Pinpoint the cell where the given text exists, returning its [x, y] midpoint coordinate. 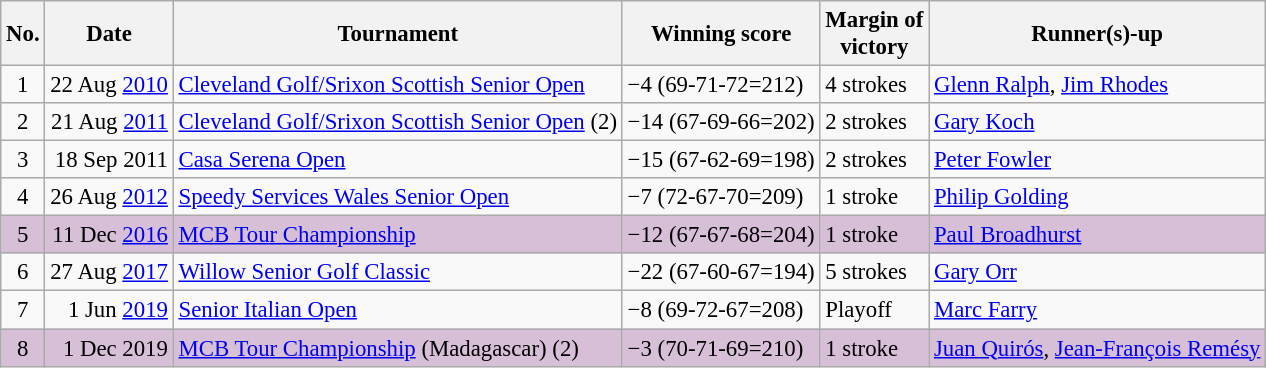
−12 (67-67-68=204) [721, 235]
Casa Serena Open [398, 160]
Senior Italian Open [398, 310]
MCB Tour Championship (Madagascar) (2) [398, 348]
6 [23, 273]
Marc Farry [1098, 310]
−22 (67-60-67=194) [721, 273]
22 Aug 2010 [109, 85]
7 [23, 310]
2 [23, 122]
−4 (69-71-72=212) [721, 85]
Willow Senior Golf Classic [398, 273]
Speedy Services Wales Senior Open [398, 197]
Date [109, 34]
1 Dec 2019 [109, 348]
4 strokes [874, 85]
1 Jun 2019 [109, 310]
−7 (72-67-70=209) [721, 197]
MCB Tour Championship [398, 235]
−14 (67-69-66=202) [721, 122]
1 [23, 85]
Runner(s)-up [1098, 34]
Cleveland Golf/Srixon Scottish Senior Open [398, 85]
Gary Koch [1098, 122]
18 Sep 2011 [109, 160]
Tournament [398, 34]
Glenn Ralph, Jim Rhodes [1098, 85]
5 [23, 235]
−8 (69-72-67=208) [721, 310]
Playoff [874, 310]
No. [23, 34]
5 strokes [874, 273]
4 [23, 197]
Juan Quirós, Jean-François Remésy [1098, 348]
3 [23, 160]
8 [23, 348]
Peter Fowler [1098, 160]
11 Dec 2016 [109, 235]
27 Aug 2017 [109, 273]
Cleveland Golf/Srixon Scottish Senior Open (2) [398, 122]
Margin ofvictory [874, 34]
26 Aug 2012 [109, 197]
21 Aug 2011 [109, 122]
Winning score [721, 34]
Paul Broadhurst [1098, 235]
Gary Orr [1098, 273]
Philip Golding [1098, 197]
−3 (70-71-69=210) [721, 348]
−15 (67-62-69=198) [721, 160]
